For the text-containing cell, return its midpoint in [X, Y] coordinate format. 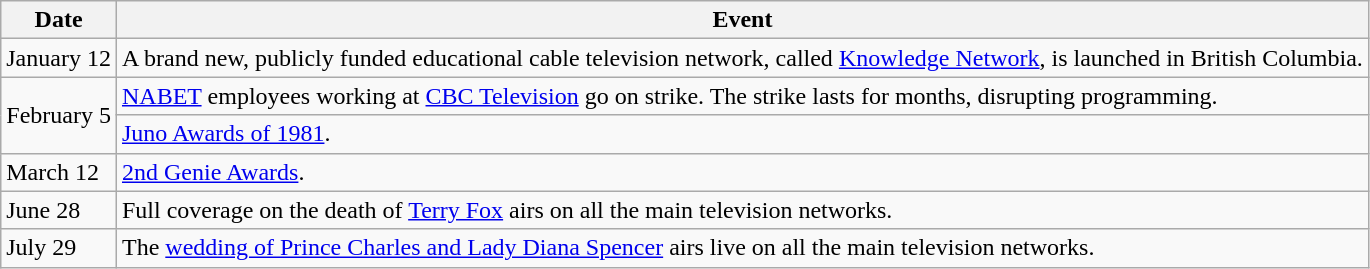
Event [742, 20]
July 29 [59, 248]
The wedding of Prince Charles and Lady Diana Spencer airs live on all the main television networks. [742, 248]
March 12 [59, 172]
February 5 [59, 115]
Juno Awards of 1981. [742, 134]
NABET employees working at CBC Television go on strike. The strike lasts for months, disrupting programming. [742, 96]
A brand new, publicly funded educational cable television network, called Knowledge Network, is launched in British Columbia. [742, 58]
Full coverage on the death of Terry Fox airs on all the main television networks. [742, 210]
Date [59, 20]
2nd Genie Awards. [742, 172]
June 28 [59, 210]
January 12 [59, 58]
